Provide the (X, Y) coordinate of the cell's center where the given text is located.  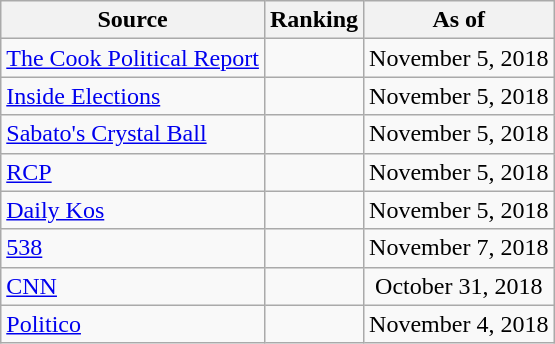
Daily Kos (133, 210)
November 4, 2018 (459, 324)
The Cook Political Report (133, 58)
November 7, 2018 (459, 248)
As of (459, 20)
October 31, 2018 (459, 286)
Politico (133, 324)
Ranking (314, 20)
CNN (133, 286)
Inside Elections (133, 96)
Source (133, 20)
538 (133, 248)
Sabato's Crystal Ball (133, 134)
RCP (133, 172)
